Determine the (X, Y) coordinate at the center of the cell enclosing the given text.  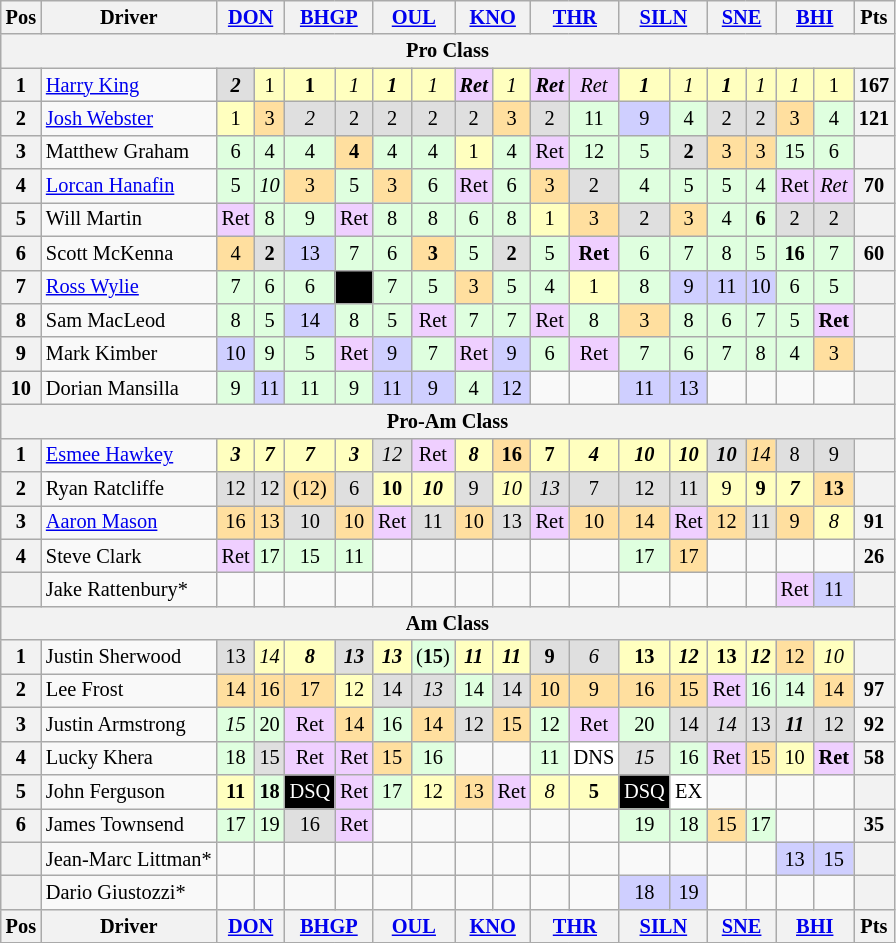
Dorian Mansilla (129, 388)
James Townsend (129, 825)
Steve Clark (129, 556)
Pro-Am Class (448, 421)
(15) (433, 657)
Mark Kimber (129, 354)
Scott McKenna (129, 253)
58 (874, 758)
Justin Armstrong (129, 724)
Ryan Ratcliffe (129, 489)
60 (874, 253)
Esmee Hawkey (129, 455)
Matthew Graham (129, 152)
John Ferguson (129, 791)
Aaron Mason (129, 522)
Josh Webster (129, 118)
Pro Class (448, 51)
Jake Rattenbury* (129, 589)
Dario Giustozzi* (129, 892)
Ross Wylie (129, 287)
97 (874, 690)
26 (874, 556)
Will Martin (129, 219)
Lorcan Hanafin (129, 186)
Harry King (129, 85)
Jean-Marc Littman* (129, 859)
121 (874, 118)
91 (874, 522)
92 (874, 724)
70 (874, 186)
Sam MacLeod (129, 320)
Am Class (448, 623)
(12) (310, 489)
35 (874, 825)
EX (689, 791)
Lee Frost (129, 690)
Lucky Khera (129, 758)
167 (874, 85)
DNS (594, 758)
Justin Sherwood (129, 657)
